Return [X, Y] of the center of cell containing provided text 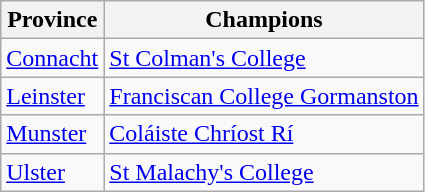
St Malachy's College [264, 172]
Franciscan College Gormanston [264, 96]
Connacht [52, 58]
Coláiste Chríost Rí [264, 134]
Ulster [52, 172]
Munster [52, 134]
Province [52, 20]
Champions [264, 20]
Leinster [52, 96]
St Colman's College [264, 58]
